Return [x, y] of the center of cell containing provided text 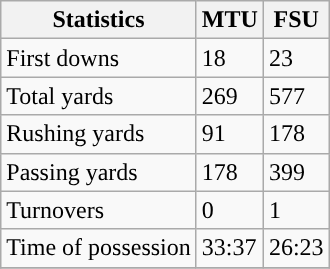
23 [296, 58]
399 [296, 172]
26:23 [296, 248]
33:37 [230, 248]
Total yards [99, 96]
18 [230, 58]
FSU [296, 20]
MTU [230, 20]
First downs [99, 58]
Time of possession [99, 248]
577 [296, 96]
269 [230, 96]
Passing yards [99, 172]
0 [230, 210]
Statistics [99, 20]
91 [230, 134]
Turnovers [99, 210]
1 [296, 210]
Rushing yards [99, 134]
